Extract the [X, Y] coordinate from the center of the cell holding the provided text.  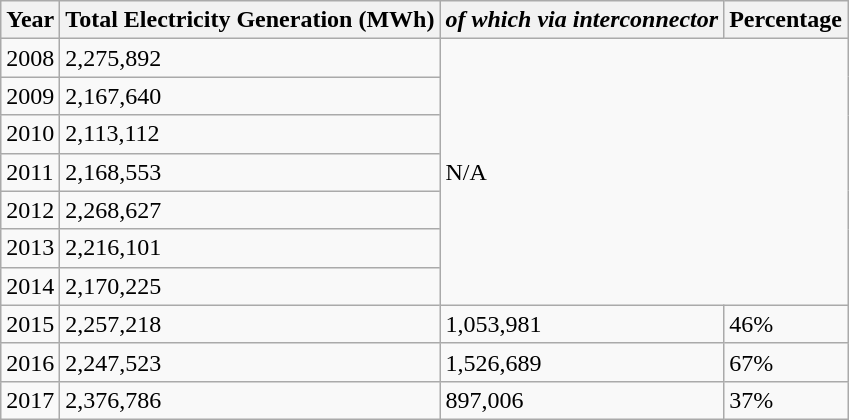
2017 [30, 400]
37% [786, 400]
2,247,523 [250, 362]
2013 [30, 248]
2,170,225 [250, 286]
897,006 [582, 400]
Year [30, 20]
2,167,640 [250, 96]
of which via interconnector [582, 20]
2009 [30, 96]
2,275,892 [250, 58]
67% [786, 362]
2015 [30, 324]
2011 [30, 172]
2,268,627 [250, 210]
2,113,112 [250, 134]
1,526,689 [582, 362]
Total Electricity Generation (MWh) [250, 20]
N/A [644, 172]
2016 [30, 362]
2010 [30, 134]
2,216,101 [250, 248]
2,257,218 [250, 324]
2008 [30, 58]
Percentage [786, 20]
1,053,981 [582, 324]
2,376,786 [250, 400]
2014 [30, 286]
46% [786, 324]
2,168,553 [250, 172]
2012 [30, 210]
